Determine the (x, y) coordinate at the center of the cell enclosing the given text.  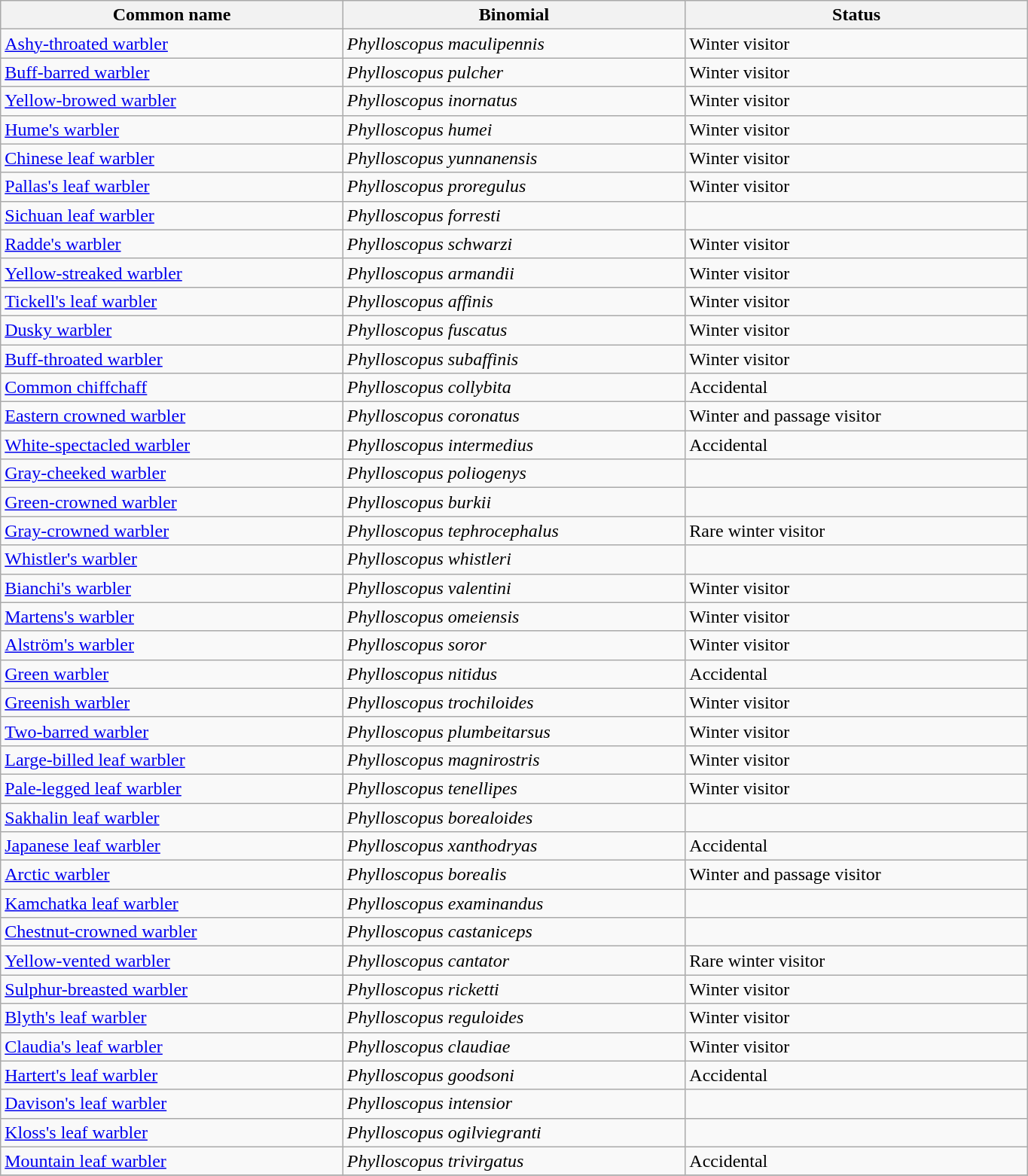
Sulphur-breasted warbler (172, 989)
Phylloscopus claudiae (514, 1047)
Davison's leaf warbler (172, 1104)
Common chiffchaff (172, 388)
Phylloscopus whistleri (514, 559)
Status (857, 15)
Phylloscopus collybita (514, 388)
Common name (172, 15)
Phylloscopus soror (514, 645)
Gray-cheeked warbler (172, 474)
Phylloscopus plumbeitarsus (514, 731)
Phylloscopus magnirostris (514, 760)
Sichuan leaf warbler (172, 215)
Phylloscopus borealis (514, 875)
Claudia's leaf warbler (172, 1047)
Phylloscopus borealoides (514, 817)
Phylloscopus intermedius (514, 445)
Phylloscopus subaffinis (514, 359)
Phylloscopus inornatus (514, 101)
Phylloscopus pulcher (514, 72)
Phylloscopus fuscatus (514, 330)
Green warbler (172, 674)
Binomial (514, 15)
Phylloscopus armandii (514, 273)
Phylloscopus examinandus (514, 903)
Pallas's leaf warbler (172, 187)
Phylloscopus intensior (514, 1104)
Phylloscopus reguloides (514, 1018)
Arctic warbler (172, 875)
Kamchatka leaf warbler (172, 903)
Bianchi's warbler (172, 588)
Phylloscopus affinis (514, 301)
Dusky warbler (172, 330)
Green-crowned warbler (172, 502)
Alström's warbler (172, 645)
Phylloscopus yunnanensis (514, 158)
Phylloscopus castaniceps (514, 932)
Phylloscopus proregulus (514, 187)
Phylloscopus trochiloides (514, 702)
Pale-legged leaf warbler (172, 788)
Buff-barred warbler (172, 72)
Phylloscopus omeiensis (514, 617)
Two-barred warbler (172, 731)
Mountain leaf warbler (172, 1161)
Hume's warbler (172, 129)
Phylloscopus coronatus (514, 416)
Phylloscopus forresti (514, 215)
Kloss's leaf warbler (172, 1132)
Yellow-streaked warbler (172, 273)
White-spectacled warbler (172, 445)
Eastern crowned warbler (172, 416)
Large-billed leaf warbler (172, 760)
Martens's warbler (172, 617)
Phylloscopus xanthodryas (514, 846)
Phylloscopus schwarzi (514, 244)
Sakhalin leaf warbler (172, 817)
Phylloscopus ricketti (514, 989)
Phylloscopus maculipennis (514, 44)
Blyth's leaf warbler (172, 1018)
Phylloscopus trivirgatus (514, 1161)
Tickell's leaf warbler (172, 301)
Gray-crowned warbler (172, 531)
Phylloscopus poliogenys (514, 474)
Phylloscopus humei (514, 129)
Phylloscopus goodsoni (514, 1075)
Phylloscopus tenellipes (514, 788)
Whistler's warbler (172, 559)
Ashy-throated warbler (172, 44)
Phylloscopus cantator (514, 961)
Japanese leaf warbler (172, 846)
Phylloscopus burkii (514, 502)
Phylloscopus nitidus (514, 674)
Chestnut-crowned warbler (172, 932)
Phylloscopus valentini (514, 588)
Radde's warbler (172, 244)
Yellow-vented warbler (172, 961)
Yellow-browed warbler (172, 101)
Hartert's leaf warbler (172, 1075)
Chinese leaf warbler (172, 158)
Phylloscopus tephrocephalus (514, 531)
Phylloscopus ogilviegranti (514, 1132)
Buff-throated warbler (172, 359)
Greenish warbler (172, 702)
